Return (x, y) of the center of cell containing provided text 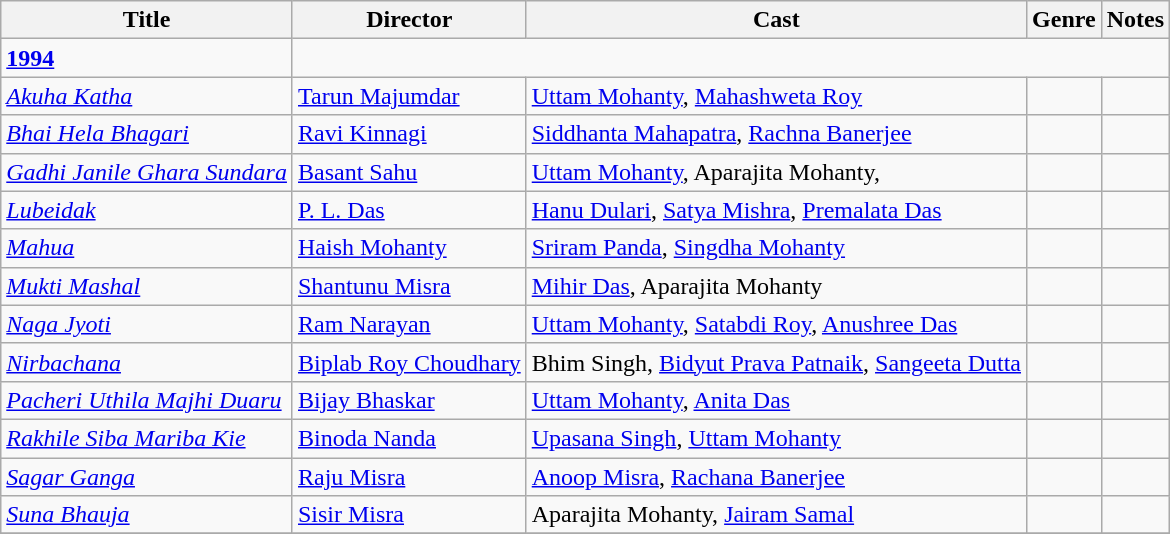
Mahua (147, 248)
Shantunu Misra (409, 286)
P. L. Das (409, 210)
Cast (776, 20)
Sriram Panda, Singdha Mohanty (776, 248)
Biplab Roy Choudhary (409, 362)
Uttam Mohanty, Aparajita Mohanty, (776, 172)
Lubeidak (147, 210)
Bijay Bhaskar (409, 400)
Pacheri Uthila Majhi Duaru (147, 400)
Hanu Dulari, Satya Mishra, Premalata Das (776, 210)
Director (409, 20)
Ram Narayan (409, 324)
Uttam Mohanty, Satabdi Roy, Anushree Das (776, 324)
Gadhi Janile Ghara Sundara (147, 172)
Uttam Mohanty, Mahashweta Roy (776, 96)
Uttam Mohanty, Anita Das (776, 400)
Aparajita Mohanty, Jairam Samal (776, 515)
Upasana Singh, Uttam Mohanty (776, 438)
Haish Mohanty (409, 248)
Raju Misra (409, 477)
Sisir Misra (409, 515)
Title (147, 20)
Binoda Nanda (409, 438)
Suna Bhauja (147, 515)
Genre (1064, 20)
Rakhile Siba Mariba Kie (147, 438)
1994 (147, 58)
Mihir Das, Aparajita Mohanty (776, 286)
Notes (1135, 20)
Bhim Singh, Bidyut Prava Patnaik, Sangeeta Dutta (776, 362)
Anoop Misra, Rachana Banerjee (776, 477)
Naga Jyoti (147, 324)
Bhai Hela Bhagari (147, 134)
Akuha Katha (147, 96)
Siddhanta Mahapatra, Rachna Banerjee (776, 134)
Tarun Majumdar (409, 96)
Mukti Mashal (147, 286)
Basant Sahu (409, 172)
Nirbachana (147, 362)
Ravi Kinnagi (409, 134)
Sagar Ganga (147, 477)
